Capture the cell that displays the provided text and extract its (x, y) central coordinate. 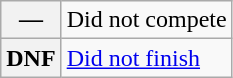
Did not compete (146, 20)
— (31, 20)
DNF (31, 58)
Did not finish (146, 58)
